For the text-containing cell, return its midpoint in [x, y] coordinate format. 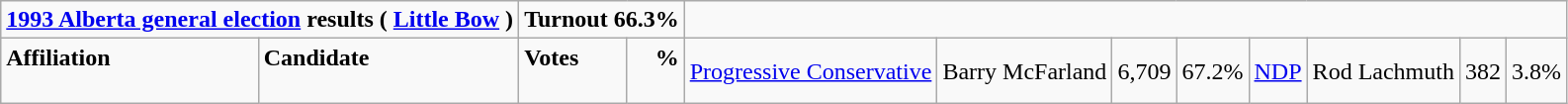
67.2% [1212, 71]
Affiliation [130, 71]
1993 Alberta general election results ( Little Bow ) [260, 20]
Votes [573, 71]
3.8% [1536, 71]
NDP [1277, 71]
Turnout 66.3% [602, 20]
Candidate [388, 71]
% [655, 71]
Progressive Conservative [811, 71]
382 [1483, 71]
Rod Lachmuth [1383, 71]
Barry McFarland [1024, 71]
6,709 [1145, 71]
